Extract the (x, y) coordinate from the center of the cell holding the provided text.  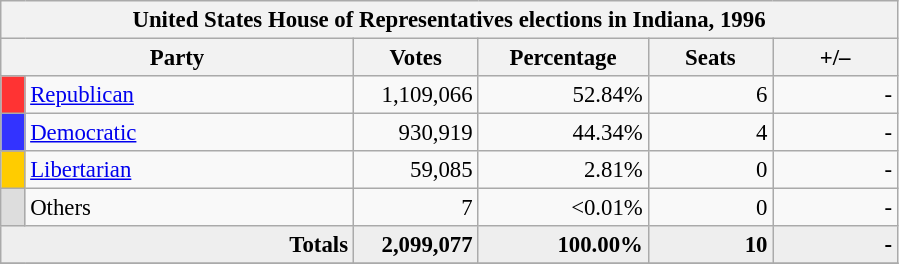
100.00% (563, 245)
59,085 (416, 170)
Percentage (563, 58)
Votes (416, 58)
Totals (178, 245)
Libertarian (189, 170)
10 (710, 245)
Party (178, 58)
52.84% (563, 95)
44.34% (563, 133)
6 (710, 95)
7 (416, 208)
2,099,077 (416, 245)
Seats (710, 58)
Republican (189, 95)
Democratic (189, 133)
2.81% (563, 170)
930,919 (416, 133)
+/– (836, 58)
1,109,066 (416, 95)
United States House of Representatives elections in Indiana, 1996 (450, 20)
4 (710, 133)
<0.01% (563, 208)
Others (189, 208)
